Locate the cell with the specified text and output its (x, y) center coordinate. 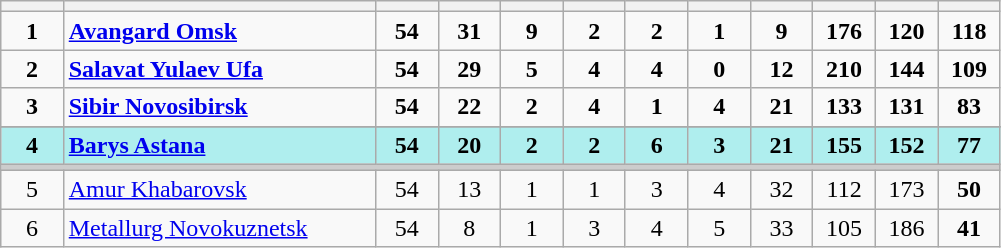
83 (970, 107)
Sibir Novosibirsk (219, 107)
186 (906, 228)
13 (469, 190)
133 (844, 107)
20 (469, 145)
131 (906, 107)
12 (781, 69)
0 (719, 69)
120 (906, 31)
173 (906, 190)
Salavat Yulaev Ufa (219, 69)
Barys Astana (219, 145)
144 (906, 69)
176 (844, 31)
33 (781, 228)
155 (844, 145)
8 (469, 228)
118 (970, 31)
29 (469, 69)
152 (906, 145)
112 (844, 190)
77 (970, 145)
41 (970, 228)
Avangard Omsk (219, 31)
Metallurg Novokuznetsk (219, 228)
32 (781, 190)
22 (469, 107)
210 (844, 69)
105 (844, 228)
50 (970, 190)
109 (970, 69)
31 (469, 31)
Amur Khabarovsk (219, 190)
